Pinpoint the cell where the given text exists, returning its [x, y] midpoint coordinate. 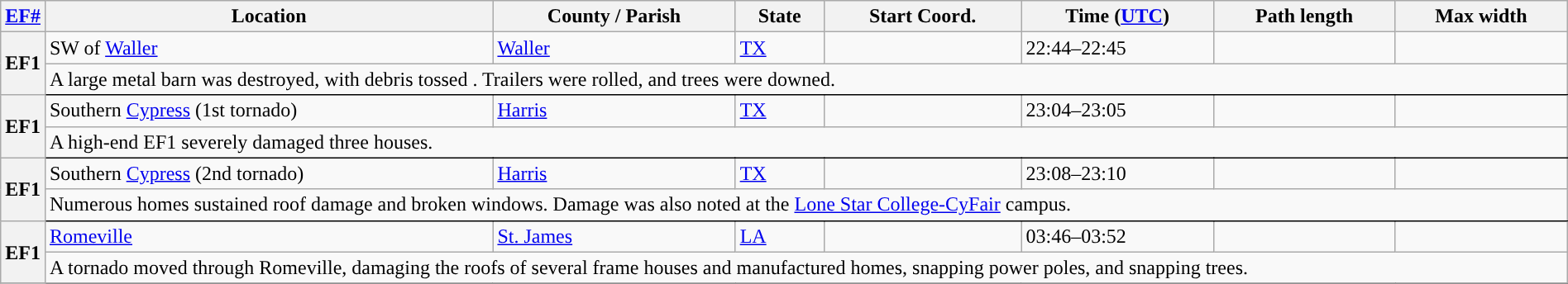
A high-end EF1 severely damaged three houses. [806, 142]
23:08–23:10 [1117, 173]
Romeville [268, 236]
Max width [1481, 17]
A tornado moved through Romeville, damaging the roofs of several frame houses and manufactured homes, snapping power poles, and snapping trees. [806, 267]
State [779, 17]
Time (UTC) [1117, 17]
EF# [23, 17]
Southern Cypress (1st tornado) [268, 111]
County / Parish [614, 17]
Location [268, 17]
23:04–23:05 [1117, 111]
SW of Waller [268, 48]
LA [779, 236]
Start Coord. [923, 17]
Numerous homes sustained roof damage and broken windows. Damage was also noted at the Lone Star College-CyFair campus. [806, 205]
Southern Cypress (2nd tornado) [268, 173]
22:44–22:45 [1117, 48]
Path length [1303, 17]
03:46–03:52 [1117, 236]
St. James [614, 236]
A large metal barn was destroyed, with debris tossed . Trailers were rolled, and trees were downed. [806, 79]
Waller [614, 48]
